Search for the cell housing the specified text and yield its [x, y] center coordinate. 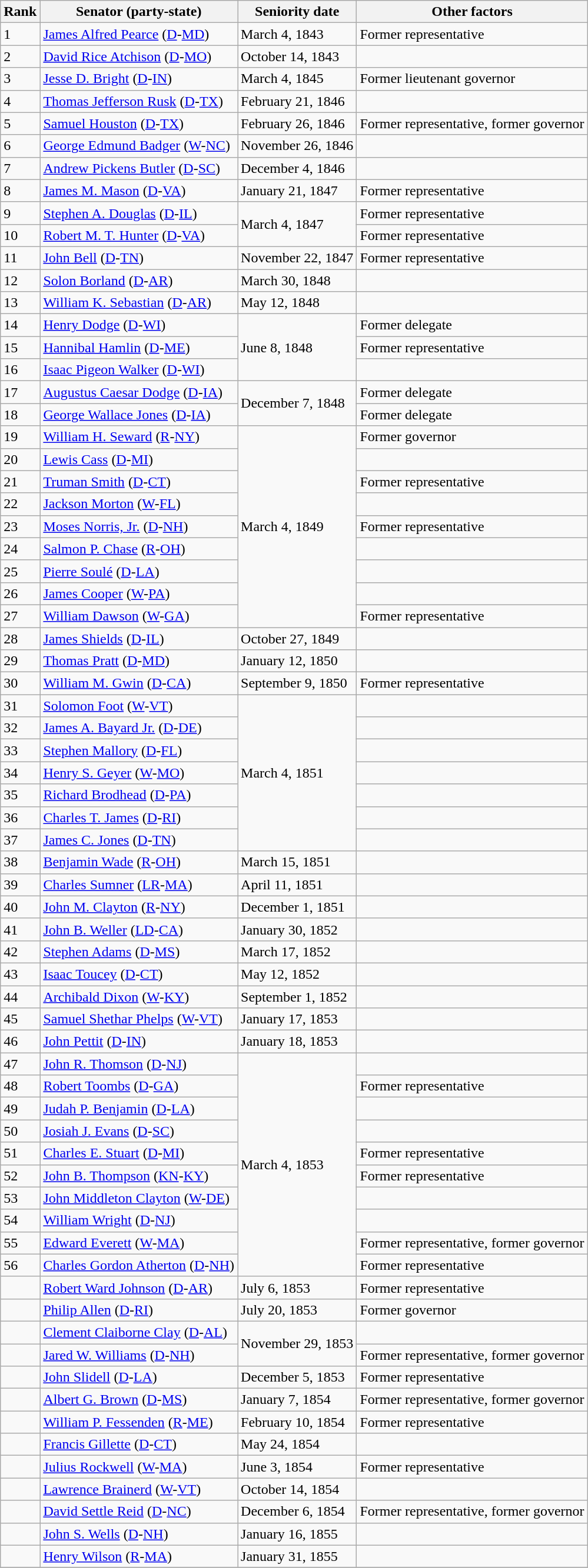
26 [20, 593]
April 11, 1851 [297, 885]
Richard Brodhead (D-PA) [139, 795]
November 22, 1847 [297, 258]
Lawrence Brainerd (W-VT) [139, 1489]
John S. Wells (D-NH) [139, 1534]
December 1, 1851 [297, 907]
Solomon Foot (W-VT) [139, 706]
March 17, 1852 [297, 952]
John B. Weller (LD-CA) [139, 929]
Edward Everett (W-MA) [139, 1243]
20 [20, 459]
32 [20, 728]
Rank [20, 12]
Thomas Jefferson Rusk (D-TX) [139, 101]
October 27, 1849 [297, 638]
Francis Gillette (D-CT) [139, 1444]
John Bell (D-TN) [139, 258]
Archibald Dixon (W-KY) [139, 997]
8 [20, 191]
36 [20, 818]
February 26, 1846 [297, 124]
January 16, 1855 [297, 1534]
Jared W. Williams (D-NH) [139, 1355]
May 12, 1852 [297, 974]
Senator (party-state) [139, 12]
34 [20, 773]
John Middleton Clayton (W-DE) [139, 1198]
14 [20, 325]
July 20, 1853 [297, 1310]
Pierre Soulé (D-LA) [139, 571]
James Alfred Pearce (D-MD) [139, 34]
Julius Rockwell (W-MA) [139, 1467]
Solon Borland (D-AR) [139, 281]
23 [20, 526]
Truman Smith (D-CT) [139, 482]
James Shields (D-IL) [139, 638]
Stephen A. Douglas (D-IL) [139, 213]
50 [20, 1131]
30 [20, 683]
Samuel Houston (D-TX) [139, 124]
Charles Sumner (LR-MA) [139, 885]
3 [20, 79]
46 [20, 1042]
William M. Gwin (D-CA) [139, 683]
January 21, 1847 [297, 191]
55 [20, 1243]
John B. Thompson (KN-KY) [139, 1176]
Other factors [472, 12]
15 [20, 348]
35 [20, 795]
George Edmund Badger (W-NC) [139, 146]
7 [20, 168]
William H. Seward (R-NY) [139, 437]
Salmon P. Chase (R-OH) [139, 549]
Robert M. T. Hunter (D-VA) [139, 235]
45 [20, 1019]
41 [20, 929]
George Wallace Jones (D-IA) [139, 415]
July 6, 1853 [297, 1287]
11 [20, 258]
27 [20, 616]
June 8, 1848 [297, 348]
September 1, 1852 [297, 997]
November 29, 1853 [297, 1343]
44 [20, 997]
March 4, 1849 [297, 527]
Augustus Caesar Dodge (D-IA) [139, 392]
January 17, 1853 [297, 1019]
William K. Sebastian (D-AR) [139, 303]
24 [20, 549]
January 31, 1855 [297, 1556]
December 7, 1848 [297, 403]
January 7, 1854 [297, 1400]
John Slidell (D-LA) [139, 1377]
13 [20, 303]
Henry Wilson (R-MA) [139, 1556]
February 10, 1854 [297, 1422]
Stephen Adams (D-MS) [139, 952]
David Settle Reid (D-NC) [139, 1512]
Henry Dodge (D-WI) [139, 325]
March 4, 1853 [297, 1165]
March 4, 1845 [297, 79]
Samuel Shethar Phelps (W-VT) [139, 1019]
18 [20, 415]
Robert Toombs (D-GA) [139, 1086]
March 15, 1851 [297, 862]
17 [20, 392]
42 [20, 952]
38 [20, 862]
Robert Ward Johnson (D-AR) [139, 1287]
Isaac Pigeon Walker (D-WI) [139, 370]
January 30, 1852 [297, 929]
March 30, 1848 [297, 281]
Seniority date [297, 12]
29 [20, 661]
6 [20, 146]
Jesse D. Bright (D-IN) [139, 79]
Former lieutenant governor [472, 79]
28 [20, 638]
Lewis Cass (D-MI) [139, 459]
James A. Bayard Jr. (D-DE) [139, 728]
December 5, 1853 [297, 1377]
Henry S. Geyer (W-MO) [139, 773]
4 [20, 101]
September 9, 1850 [297, 683]
Thomas Pratt (D-MD) [139, 661]
October 14, 1843 [297, 56]
October 14, 1854 [297, 1489]
48 [20, 1086]
43 [20, 974]
Jackson Morton (W-FL) [139, 504]
9 [20, 213]
Judah P. Benjamin (D-LA) [139, 1109]
David Rice Atchison (D-MO) [139, 56]
January 18, 1853 [297, 1042]
40 [20, 907]
Benjamin Wade (R-OH) [139, 862]
2 [20, 56]
52 [20, 1176]
November 26, 1846 [297, 146]
33 [20, 750]
Clement Claiborne Clay (D-AL) [139, 1332]
54 [20, 1220]
James M. Mason (D-VA) [139, 191]
March 4, 1851 [297, 773]
December 6, 1854 [297, 1512]
5 [20, 124]
53 [20, 1198]
William Dawson (W-GA) [139, 616]
February 21, 1846 [297, 101]
John M. Clayton (R-NY) [139, 907]
21 [20, 482]
William Wright (D-NJ) [139, 1220]
January 12, 1850 [297, 661]
22 [20, 504]
Charles E. Stuart (D-MI) [139, 1153]
19 [20, 437]
March 4, 1843 [297, 34]
51 [20, 1153]
39 [20, 885]
Isaac Toucey (D-CT) [139, 974]
25 [20, 571]
37 [20, 840]
12 [20, 281]
16 [20, 370]
May 24, 1854 [297, 1444]
March 4, 1847 [297, 224]
John Pettit (D-IN) [139, 1042]
William P. Fessenden (R-ME) [139, 1422]
James C. Jones (D-TN) [139, 840]
56 [20, 1265]
James Cooper (W-PA) [139, 593]
31 [20, 706]
47 [20, 1064]
Hannibal Hamlin (D-ME) [139, 348]
1 [20, 34]
10 [20, 235]
May 12, 1848 [297, 303]
49 [20, 1109]
Albert G. Brown (D-MS) [139, 1400]
December 4, 1846 [297, 168]
Charles Gordon Atherton (D-NH) [139, 1265]
Stephen Mallory (D-FL) [139, 750]
Charles T. James (D-RI) [139, 818]
Philip Allen (D-RI) [139, 1310]
Josiah J. Evans (D-SC) [139, 1131]
June 3, 1854 [297, 1467]
John R. Thomson (D-NJ) [139, 1064]
Moses Norris, Jr. (D-NH) [139, 526]
Andrew Pickens Butler (D-SC) [139, 168]
